Determine the [x, y] coordinate at the center of the cell enclosing the given text.  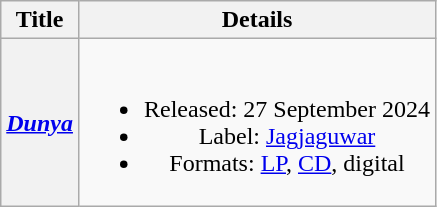
Dunya [40, 122]
Released: 27 September 2024Label: JagjaguwarFormats: LP, CD, digital [256, 122]
Details [256, 20]
Title [40, 20]
